Capture the cell that displays the provided text and extract its (x, y) central coordinate. 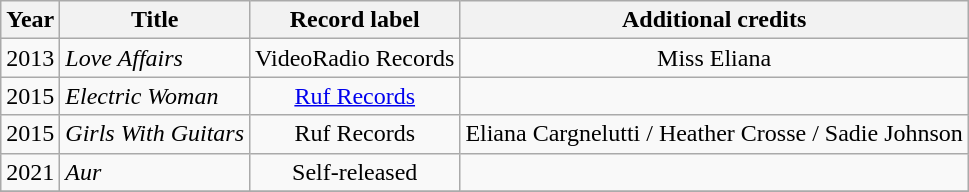
Self-released (355, 172)
2021 (30, 172)
Eliana Cargnelutti / Heather Crosse / Sadie Johnson (714, 134)
2013 (30, 58)
Title (155, 20)
Love Affairs (155, 58)
Electric Woman (155, 96)
Miss Eliana (714, 58)
Additional credits (714, 20)
VideoRadio Records (355, 58)
Record label (355, 20)
Year (30, 20)
Girls With Guitars (155, 134)
Aur (155, 172)
